Detect which cell encompasses the target text, then output its [x, y] center coordinate. 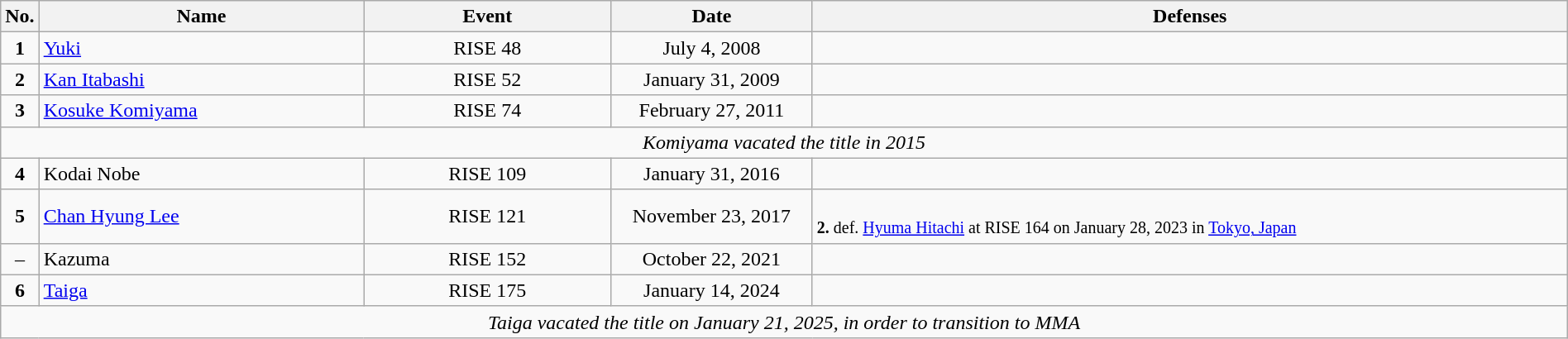
RISE 152 [488, 259]
Defenses [1189, 17]
1 [20, 48]
Kodai Nobe [202, 174]
Date [712, 17]
2. def. Hyuma Hitachi at RISE 164 on January 28, 2023 in Tokyo, Japan [1189, 217]
RISE 175 [488, 290]
RISE 74 [488, 111]
October 22, 2021 [712, 259]
Taiga vacated the title on January 21, 2025, in order to transition to MMA [784, 322]
February 27, 2011 [712, 111]
RISE 52 [488, 79]
Komiyama vacated the title in 2015 [784, 142]
RISE 121 [488, 217]
Kan Itabashi [202, 79]
– [20, 259]
2 [20, 79]
RISE 48 [488, 48]
Yuki [202, 48]
3 [20, 111]
January 14, 2024 [712, 290]
January 31, 2009 [712, 79]
January 31, 2016 [712, 174]
Taiga [202, 290]
November 23, 2017 [712, 217]
No. [20, 17]
5 [20, 217]
Name [202, 17]
Event [488, 17]
RISE 109 [488, 174]
Chan Hyung Lee [202, 217]
Kazuma [202, 259]
Kosuke Komiyama [202, 111]
4 [20, 174]
July 4, 2008 [712, 48]
6 [20, 290]
